Search for the cell housing the specified text and yield its [X, Y] center coordinate. 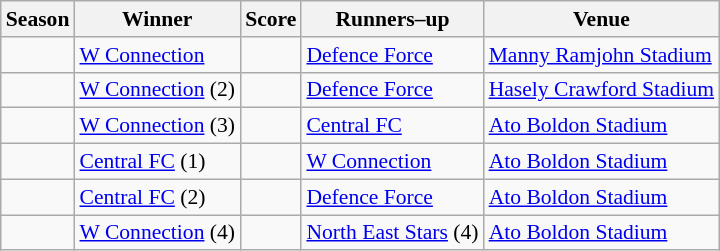
Season [38, 19]
Score [270, 19]
Manny Ramjohn Stadium [602, 55]
Hasely Crawford Stadium [602, 90]
W Connection (4) [157, 233]
Runners–up [392, 19]
Central FC (1) [157, 162]
W Connection (3) [157, 126]
Central FC (2) [157, 197]
North East Stars (4) [392, 233]
Winner [157, 19]
W Connection (2) [157, 90]
Central FC [392, 126]
Venue [602, 19]
